Return [x, y] of the center of cell containing provided text 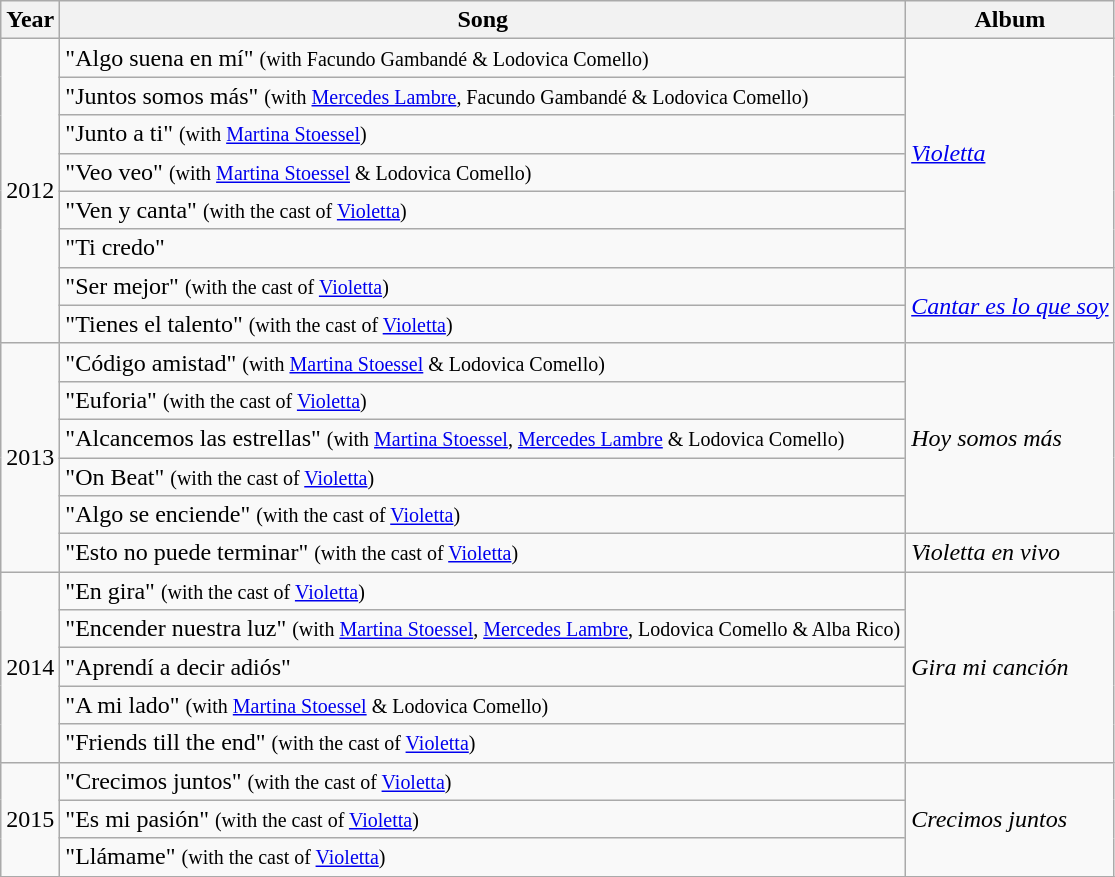
2014 [30, 667]
"Euforia" (with the cast of Violetta) [483, 400]
"Encender nuestra luz" (with Martina Stoessel, Mercedes Lambre, Lodovica Comello & Alba Rico) [483, 629]
"Algo suena en mí" (with Facundo Gambandé & Lodovica Comello) [483, 58]
"Código amistad" (with Martina Stoessel & Lodovica Comello) [483, 362]
"A mi lado" (with Martina Stoessel & Lodovica Comello) [483, 705]
Album [1010, 20]
"Tienes el talento" (with the cast of Violetta) [483, 324]
"Llámame" (with the cast of Violetta) [483, 857]
"Ven y canta" (with the cast of Violetta) [483, 210]
Song [483, 20]
"Ti credo" [483, 248]
"Algo se enciende" (with the cast of Violetta) [483, 515]
"Aprendí a decir adiós" [483, 667]
2012 [30, 191]
"Junto a ti" (with Martina Stoessel) [483, 134]
Gira mi canción [1010, 667]
Year [30, 20]
"Crecimos juntos" (with the cast of Violetta) [483, 781]
2013 [30, 457]
Crecimos juntos [1010, 819]
"Esto no puede terminar" (with the cast of Violetta) [483, 553]
"En gira" (with the cast of Violetta) [483, 591]
"Veo veo" (with Martina Stoessel & Lodovica Comello) [483, 172]
Violetta [1010, 153]
"Es mi pasión" (with the cast of Violetta) [483, 819]
Hoy somos más [1010, 438]
"Friends till the end" (with the cast of Violetta) [483, 743]
Violetta en vivo [1010, 553]
Cantar es lo que soy [1010, 305]
"On Beat" (with the cast of Violetta) [483, 477]
"Juntos somos más" (with Mercedes Lambre, Facundo Gambandé & Lodovica Comello) [483, 96]
2015 [30, 819]
"Alcancemos las estrellas" (with Martina Stoessel, Mercedes Lambre & Lodovica Comello) [483, 438]
"Ser mejor" (with the cast of Violetta) [483, 286]
